For the text-containing cell, return its midpoint in [x, y] coordinate format. 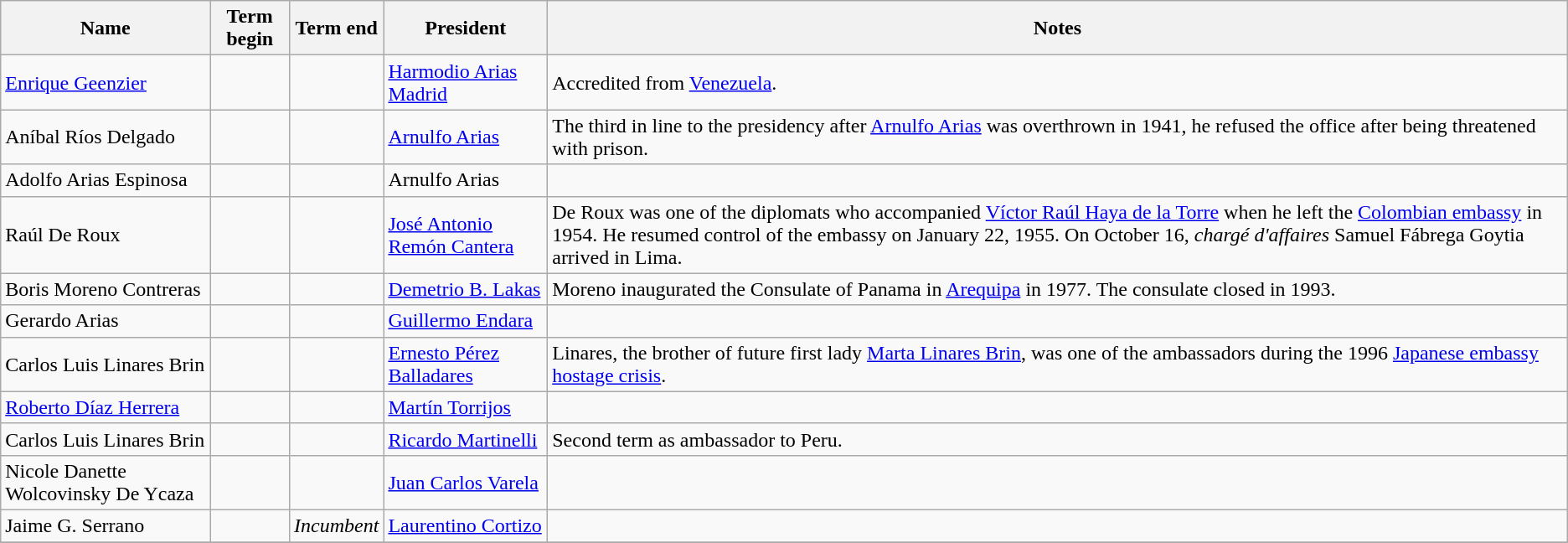
The third in line to the presidency after Arnulfo Arias was overthrown in 1941, he refused the office after being threatened with prison. [1058, 137]
Aníbal Ríos Delgado [106, 137]
Demetrio B. Lakas [466, 289]
Nicole Danette Wolcovinsky De Ycaza [106, 483]
Gerardo Arias [106, 321]
Term begin [250, 28]
Enrique Geenzier [106, 82]
Name [106, 28]
Adolfo Arias Espinosa [106, 180]
Linares, the brother of future first lady Marta Linares Brin, was one of the ambassadors during the 1996 Japanese embassy hostage crisis. [1058, 364]
Accredited from Venezuela. [1058, 82]
Guillermo Endara [466, 321]
Jaime G. Serrano [106, 525]
Raúl De Roux [106, 235]
President [466, 28]
Moreno inaugurated the Consulate of Panama in Arequipa in 1977. The consulate closed in 1993. [1058, 289]
Ricardo Martinelli [466, 439]
Boris Moreno Contreras [106, 289]
Notes [1058, 28]
José Antonio Remón Cantera [466, 235]
Harmodio Arias Madrid [466, 82]
Juan Carlos Varela [466, 483]
Incumbent [337, 525]
Roberto Díaz Herrera [106, 407]
Martín Torrijos [466, 407]
Ernesto Pérez Balladares [466, 364]
Laurentino Cortizo [466, 525]
Second term as ambassador to Peru. [1058, 439]
Term end [337, 28]
